Capture the cell that displays the provided text and extract its (x, y) central coordinate. 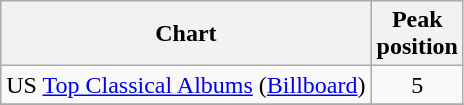
US Top Classical Albums (Billboard) (186, 85)
Peakposition (417, 34)
Chart (186, 34)
5 (417, 85)
